From the cell containing the given text, extract its center point as (x, y) coordinate. 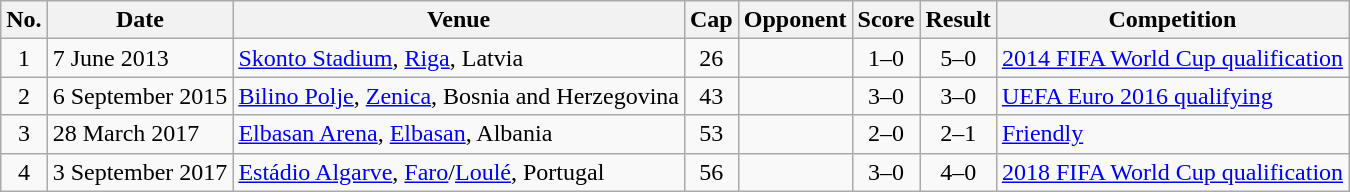
56 (711, 172)
2018 FIFA World Cup qualification (1172, 172)
Skonto Stadium, Riga, Latvia (459, 58)
Estádio Algarve, Faro/Loulé, Portugal (459, 172)
Result (958, 20)
7 June 2013 (140, 58)
28 March 2017 (140, 134)
3 September 2017 (140, 172)
Competition (1172, 20)
UEFA Euro 2016 qualifying (1172, 96)
53 (711, 134)
5–0 (958, 58)
3 (24, 134)
2–1 (958, 134)
26 (711, 58)
Opponent (795, 20)
Bilino Polje, Zenica, Bosnia and Herzegovina (459, 96)
No. (24, 20)
4–0 (958, 172)
43 (711, 96)
6 September 2015 (140, 96)
2–0 (886, 134)
1–0 (886, 58)
Date (140, 20)
2014 FIFA World Cup qualification (1172, 58)
2 (24, 96)
Score (886, 20)
Friendly (1172, 134)
4 (24, 172)
1 (24, 58)
Venue (459, 20)
Elbasan Arena, Elbasan, Albania (459, 134)
Cap (711, 20)
